Capture the cell that displays the provided text and extract its (X, Y) central coordinate. 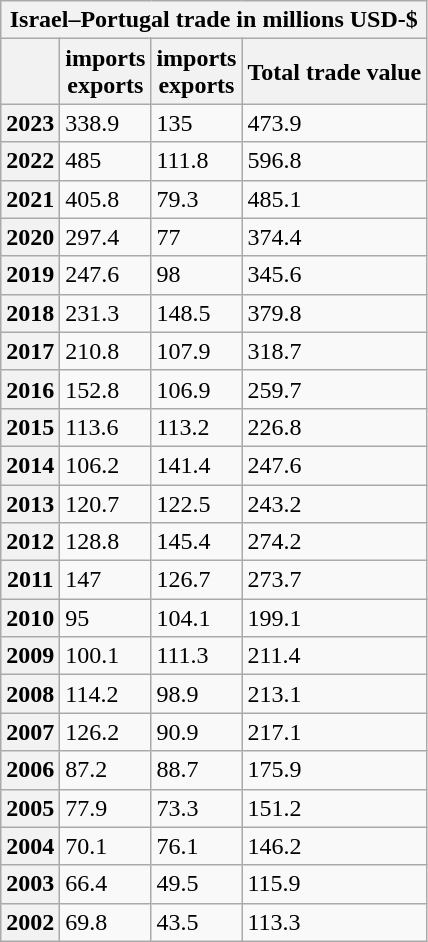
259.7 (334, 389)
128.8 (106, 542)
77.9 (106, 808)
485 (106, 161)
114.2 (106, 694)
405.8 (106, 199)
2022 (30, 161)
2003 (30, 884)
2010 (30, 618)
113.3 (334, 922)
43.5 (196, 922)
217.1 (334, 732)
485.1 (334, 199)
73.3 (196, 808)
2004 (30, 846)
2002 (30, 922)
2006 (30, 770)
106.2 (106, 465)
104.1 (196, 618)
318.7 (334, 351)
87.2 (106, 770)
49.5 (196, 884)
146.2 (334, 846)
338.9 (106, 123)
211.4 (334, 656)
379.8 (334, 313)
2009 (30, 656)
210.8 (106, 351)
111.3 (196, 656)
126.7 (196, 580)
2021 (30, 199)
2012 (30, 542)
90.9 (196, 732)
297.4 (106, 237)
175.9 (334, 770)
2011 (30, 580)
243.2 (334, 503)
2005 (30, 808)
107.9 (196, 351)
141.4 (196, 465)
98.9 (196, 694)
88.7 (196, 770)
2020 (30, 237)
2016 (30, 389)
2023 (30, 123)
113.6 (106, 427)
199.1 (334, 618)
122.5 (196, 503)
2019 (30, 275)
Israel–Portugal trade in millions USD-$ (214, 20)
115.9 (334, 884)
135 (196, 123)
345.6 (334, 275)
98 (196, 275)
213.1 (334, 694)
231.3 (106, 313)
274.2 (334, 542)
Total trade value (334, 72)
2013 (30, 503)
2017 (30, 351)
145.4 (196, 542)
151.2 (334, 808)
66.4 (106, 884)
2014 (30, 465)
95 (106, 618)
113.2 (196, 427)
148.5 (196, 313)
2015 (30, 427)
2018 (30, 313)
147 (106, 580)
120.7 (106, 503)
76.1 (196, 846)
77 (196, 237)
374.4 (334, 237)
152.8 (106, 389)
273.7 (334, 580)
69.8 (106, 922)
2008 (30, 694)
226.8 (334, 427)
70.1 (106, 846)
126.2 (106, 732)
596.8 (334, 161)
100.1 (106, 656)
111.8 (196, 161)
106.9 (196, 389)
473.9 (334, 123)
79.3 (196, 199)
2007 (30, 732)
